Search for the cell housing the specified text and yield its (X, Y) center coordinate. 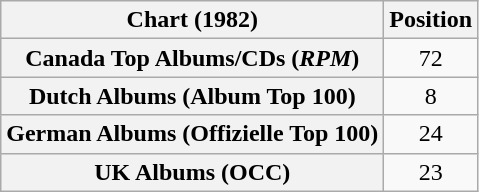
Chart (1982) (192, 20)
72 (431, 58)
8 (431, 96)
Canada Top Albums/CDs (RPM) (192, 58)
Position (431, 20)
UK Albums (OCC) (192, 172)
23 (431, 172)
Dutch Albums (Album Top 100) (192, 96)
24 (431, 134)
German Albums (Offizielle Top 100) (192, 134)
